Locate the cell with the specified text and output its (X, Y) center coordinate. 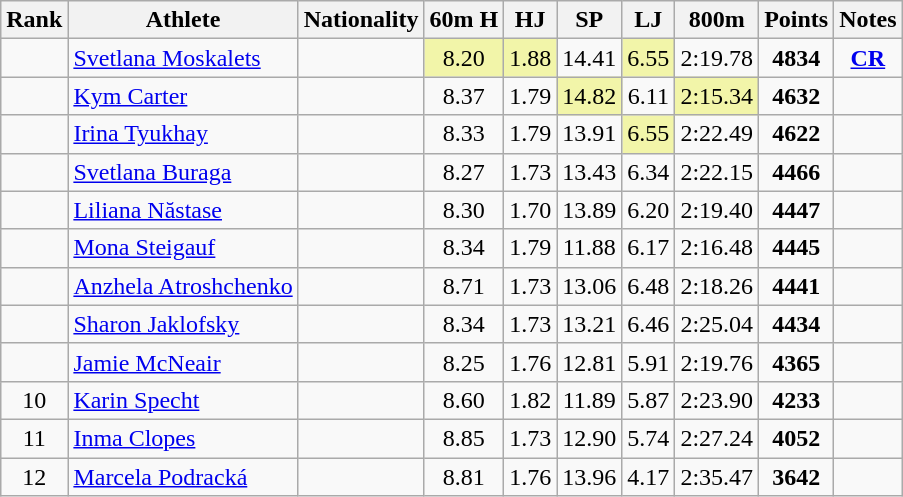
2:22.15 (717, 172)
11.89 (590, 400)
5.87 (648, 400)
Points (796, 20)
12.81 (590, 362)
800m (717, 20)
4441 (796, 286)
Rank (34, 20)
Kym Carter (183, 96)
8.25 (464, 362)
Mona Steigauf (183, 248)
8.81 (464, 477)
6.20 (648, 210)
12 (34, 477)
4445 (796, 248)
2:27.24 (717, 438)
Inma Clopes (183, 438)
8.60 (464, 400)
2:25.04 (717, 324)
14.82 (590, 96)
6.17 (648, 248)
Marcela Podracká (183, 477)
13.96 (590, 477)
2:15.34 (717, 96)
13.91 (590, 134)
12.90 (590, 438)
4233 (796, 400)
4365 (796, 362)
Svetlana Moskalets (183, 58)
Athlete (183, 20)
6.11 (648, 96)
10 (34, 400)
LJ (648, 20)
Irina Tyukhay (183, 134)
4622 (796, 134)
2:19.76 (717, 362)
2:19.78 (717, 58)
3642 (796, 477)
2:19.40 (717, 210)
2:35.47 (717, 477)
4447 (796, 210)
8.37 (464, 96)
Karin Specht (183, 400)
60m H (464, 20)
6.46 (648, 324)
Notes (868, 20)
6.48 (648, 286)
11 (34, 438)
Nationality (361, 20)
2:23.90 (717, 400)
4632 (796, 96)
Jamie McNeair (183, 362)
5.91 (648, 362)
1.88 (530, 58)
8.20 (464, 58)
4434 (796, 324)
8.30 (464, 210)
13.43 (590, 172)
5.74 (648, 438)
8.85 (464, 438)
13.89 (590, 210)
8.33 (464, 134)
14.41 (590, 58)
1.82 (530, 400)
8.27 (464, 172)
HJ (530, 20)
4466 (796, 172)
Liliana Năstase (183, 210)
4052 (796, 438)
Svetlana Buraga (183, 172)
2:22.49 (717, 134)
CR (868, 58)
13.21 (590, 324)
Anzhela Atroshchenko (183, 286)
11.88 (590, 248)
6.34 (648, 172)
Sharon Jaklofsky (183, 324)
4.17 (648, 477)
4834 (796, 58)
2:18.26 (717, 286)
13.06 (590, 286)
2:16.48 (717, 248)
SP (590, 20)
1.70 (530, 210)
8.71 (464, 286)
